Locate the cell with the specified text and output its (X, Y) center coordinate. 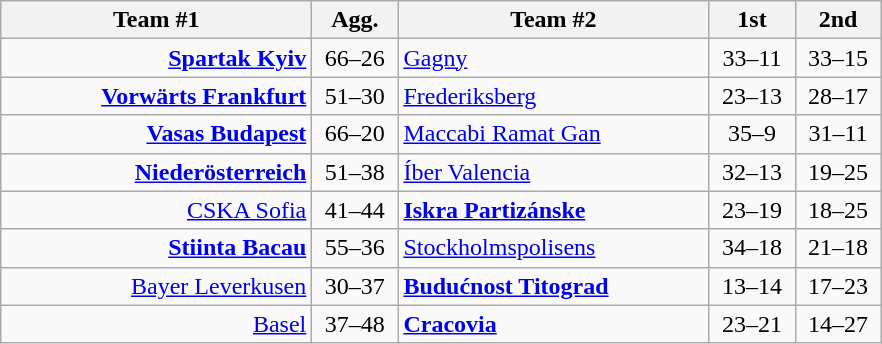
21–18 (838, 248)
Niederösterreich (156, 172)
Vorwärts Frankfurt (156, 96)
1st (752, 20)
Vasas Budapest (156, 134)
33–15 (838, 58)
23–21 (752, 324)
32–13 (752, 172)
28–17 (838, 96)
Agg. (355, 20)
51–30 (355, 96)
Team #1 (156, 20)
CSKA Sofia (156, 210)
2nd (838, 20)
14–27 (838, 324)
35–9 (752, 134)
34–18 (752, 248)
Team #2 (554, 20)
41–44 (355, 210)
Íber Valencia (554, 172)
Budućnost Titograd (554, 286)
13–14 (752, 286)
Gagny (554, 58)
Cracovia (554, 324)
23–13 (752, 96)
Spartak Kyiv (156, 58)
23–19 (752, 210)
66–26 (355, 58)
30–37 (355, 286)
18–25 (838, 210)
Stockholmspolisens (554, 248)
Maccabi Ramat Gan (554, 134)
37–48 (355, 324)
31–11 (838, 134)
33–11 (752, 58)
17–23 (838, 286)
55–36 (355, 248)
Basel (156, 324)
66–20 (355, 134)
Bayer Leverkusen (156, 286)
Iskra Partizánske (554, 210)
51–38 (355, 172)
Frederiksberg (554, 96)
19–25 (838, 172)
Stiinta Bacau (156, 248)
